Return the [X, Y] coordinate for the center point of the cell that contains the specified text.  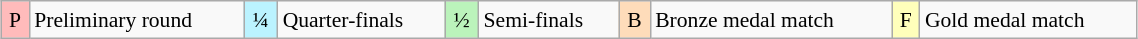
Semi-finals [549, 20]
Bronze medal match [770, 20]
Preliminary round [136, 20]
¼ [261, 20]
½ [462, 20]
B [634, 20]
Quarter-finals [362, 20]
Gold medal match [1028, 20]
P [15, 20]
F [906, 20]
